Find where the given text appears and provide that cell's center as [x, y] coordinate. 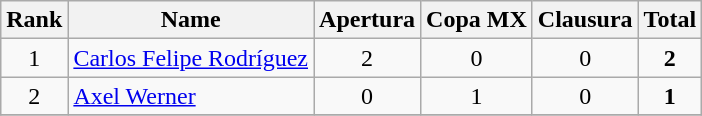
Copa MX [477, 20]
Axel Werner [191, 96]
Name [191, 20]
Apertura [368, 20]
Carlos Felipe Rodríguez [191, 58]
Total [670, 20]
Rank [34, 20]
Clausura [585, 20]
